Extract the (x, y) coordinate from the center of the cell holding the provided text.  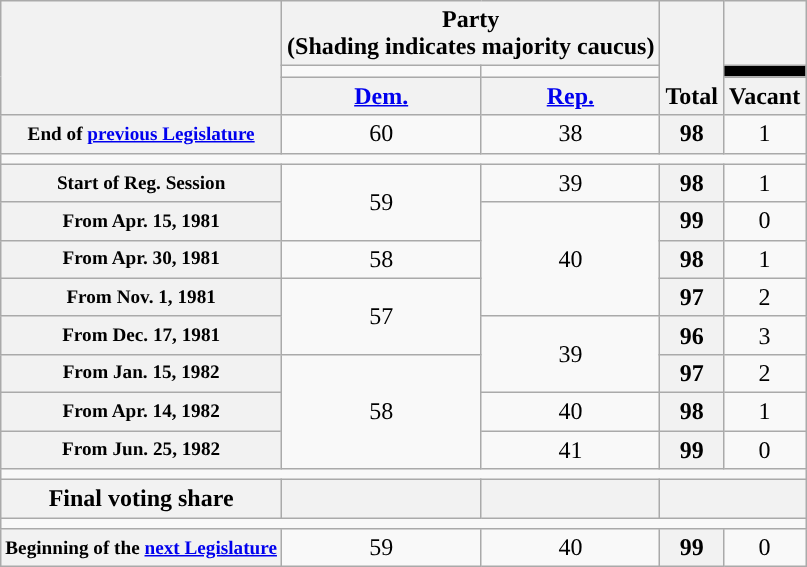
41 (570, 449)
Beginning of the next Legislature (142, 548)
From Nov. 1, 1981 (142, 297)
Total (692, 58)
60 (382, 134)
From Apr. 15, 1981 (142, 221)
From Jun. 25, 1982 (142, 449)
3 (764, 335)
Dem. (382, 96)
57 (382, 316)
End of previous Legislature (142, 134)
Party (Shading indicates majority caucus) (471, 34)
From Jan. 15, 1982 (142, 373)
96 (692, 335)
From Apr. 30, 1981 (142, 259)
Final voting share (142, 499)
From Dec. 17, 1981 (142, 335)
Rep. (570, 96)
From Apr. 14, 1982 (142, 411)
38 (570, 134)
Vacant (764, 96)
Start of Reg. Session (142, 183)
